Output the (X, Y) coordinate of the center of the cell containing the given text.  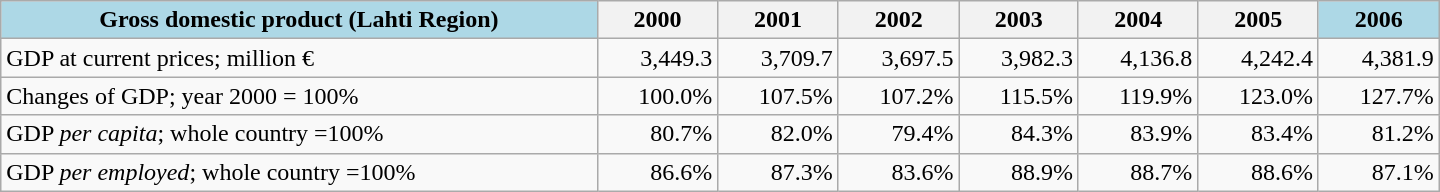
2001 (778, 20)
4,381.9 (1378, 58)
Changes of GDP; year 2000 = 100% (299, 96)
GDP per capita; whole country =100% (299, 134)
3,709.7 (778, 58)
81.2% (1378, 134)
84.3% (1018, 134)
83.9% (1138, 134)
87.3% (778, 172)
Gross domestic product (Lahti Region) (299, 20)
2002 (898, 20)
4,242.4 (1258, 58)
GDP per employed; whole country =100% (299, 172)
88.9% (1018, 172)
107.2% (898, 96)
100.0% (658, 96)
83.4% (1258, 134)
88.7% (1138, 172)
2000 (658, 20)
83.6% (898, 172)
123.0% (1258, 96)
82.0% (778, 134)
107.5% (778, 96)
2003 (1018, 20)
2004 (1138, 20)
79.4% (898, 134)
86.6% (658, 172)
3,982.3 (1018, 58)
88.6% (1258, 172)
119.9% (1138, 96)
4,136.8 (1138, 58)
3,449.3 (658, 58)
3,697.5 (898, 58)
87.1% (1378, 172)
80.7% (658, 134)
2005 (1258, 20)
2006 (1378, 20)
127.7% (1378, 96)
GDP at current prices; million € (299, 58)
115.5% (1018, 96)
